Identify which cell holds the provided text, then report its [x, y] central coordinate. 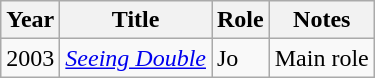
Year [30, 20]
Title [136, 20]
Seeing Double [136, 58]
2003 [30, 58]
Role [241, 20]
Jo [241, 58]
Notes [322, 20]
Main role [322, 58]
